From the cell containing the given text, extract its center point as [x, y] coordinate. 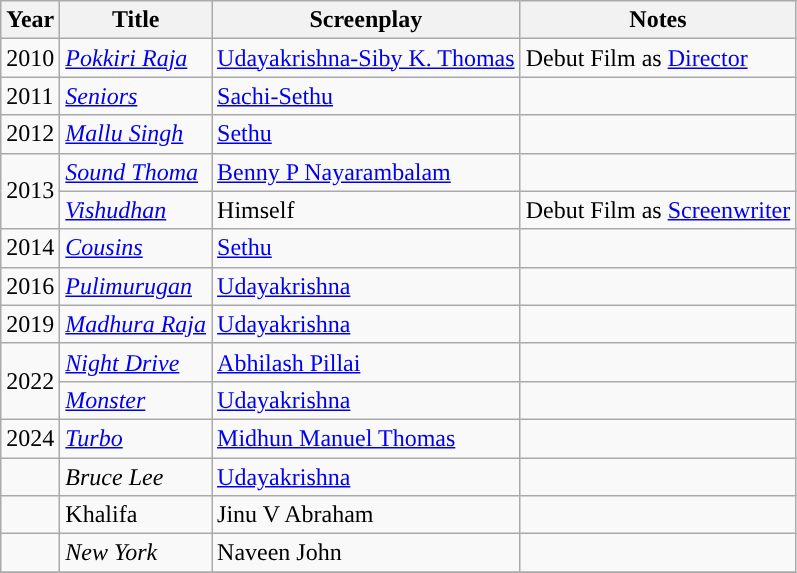
2010 [30, 58]
2022 [30, 381]
Udayakrishna-Siby K. Thomas [366, 58]
Mallu Singh [136, 134]
Khalifa [136, 515]
Pokkiri Raja [136, 58]
Abhilash Pillai [366, 362]
Night Drive [136, 362]
Monster [136, 400]
Madhura Raja [136, 324]
Debut Film as Director [658, 58]
Notes [658, 20]
2019 [30, 324]
Seniors [136, 96]
Screenplay [366, 20]
Jinu V Abraham [366, 515]
Turbo [136, 438]
Midhun Manuel Thomas [366, 438]
Vishudhan [136, 210]
Pulimurugan [136, 286]
Sound Thoma [136, 172]
2011 [30, 96]
2024 [30, 438]
Cousins [136, 248]
Year [30, 20]
New York [136, 553]
Debut Film as Screenwriter [658, 210]
Sachi-Sethu [366, 96]
Himself [366, 210]
2012 [30, 134]
2016 [30, 286]
Title [136, 20]
Benny P Nayarambalam [366, 172]
2013 [30, 191]
Naveen John [366, 553]
Bruce Lee [136, 477]
2014 [30, 248]
